Locate the cell with the specified text and output its [X, Y] center coordinate. 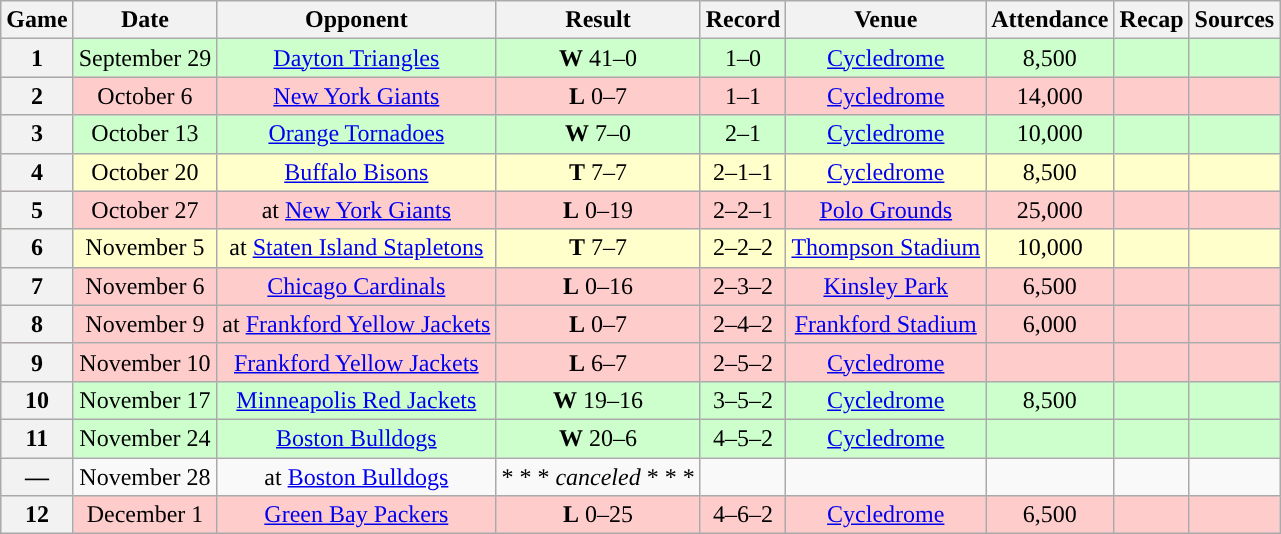
2–1 [743, 134]
2–2–1 [743, 210]
12 [37, 515]
1–1 [743, 96]
November 6 [145, 286]
Sources [1234, 20]
Buffalo Bisons [356, 172]
2–1–1 [743, 172]
L 0–19 [598, 210]
W 41–0 [598, 58]
25,000 [1050, 210]
2–5–2 [743, 362]
4 [37, 172]
Frankford Stadium [886, 324]
New York Giants [356, 96]
October 20 [145, 172]
W 19–16 [598, 400]
4–5–2 [743, 438]
L 6–7 [598, 362]
3 [37, 134]
Boston Bulldogs [356, 438]
L 0–16 [598, 286]
5 [37, 210]
Record [743, 20]
2–2–2 [743, 248]
* * * canceled * * * [598, 477]
October 6 [145, 96]
Attendance [1050, 20]
October 13 [145, 134]
Polo Grounds [886, 210]
at Frankford Yellow Jackets [356, 324]
4–6–2 [743, 515]
9 [37, 362]
November 9 [145, 324]
at Staten Island Stapletons [356, 248]
at Boston Bulldogs [356, 477]
W 7–0 [598, 134]
— [37, 477]
8 [37, 324]
Chicago Cardinals [356, 286]
Thompson Stadium [886, 248]
14,000 [1050, 96]
November 28 [145, 477]
Green Bay Packers [356, 515]
Recap [1152, 20]
11 [37, 438]
November 17 [145, 400]
Game [37, 20]
Kinsley Park [886, 286]
6,000 [1050, 324]
2–3–2 [743, 286]
October 27 [145, 210]
1–0 [743, 58]
L 0–25 [598, 515]
September 29 [145, 58]
November 5 [145, 248]
Dayton Triangles [356, 58]
November 24 [145, 438]
at New York Giants [356, 210]
7 [37, 286]
Opponent [356, 20]
Frankford Yellow Jackets [356, 362]
2 [37, 96]
3–5–2 [743, 400]
6 [37, 248]
Orange Tornadoes [356, 134]
2–4–2 [743, 324]
1 [37, 58]
W 20–6 [598, 438]
Venue [886, 20]
November 10 [145, 362]
December 1 [145, 515]
Minneapolis Red Jackets [356, 400]
Result [598, 20]
10 [37, 400]
Date [145, 20]
